Output the [x, y] coordinate of the center of the cell containing the given text.  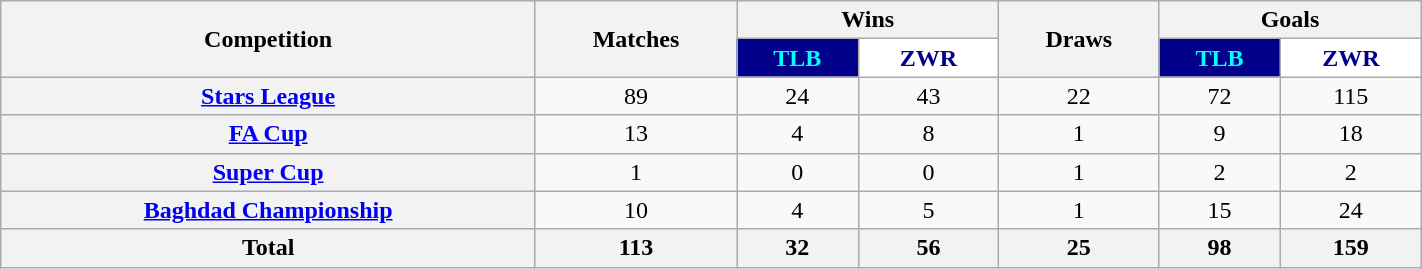
Super Cup [268, 172]
5 [928, 210]
56 [928, 248]
72 [1220, 96]
89 [636, 96]
43 [928, 96]
22 [1079, 96]
Competition [268, 39]
Goals [1290, 20]
Wins [868, 20]
Stars League [268, 96]
Baghdad Championship [268, 210]
FA Cup [268, 134]
115 [1350, 96]
9 [1220, 134]
159 [1350, 248]
10 [636, 210]
Total [268, 248]
25 [1079, 248]
32 [798, 248]
15 [1220, 210]
18 [1350, 134]
98 [1220, 248]
Draws [1079, 39]
113 [636, 248]
8 [928, 134]
13 [636, 134]
Matches [636, 39]
